Capture the cell that displays the provided text and extract its (x, y) central coordinate. 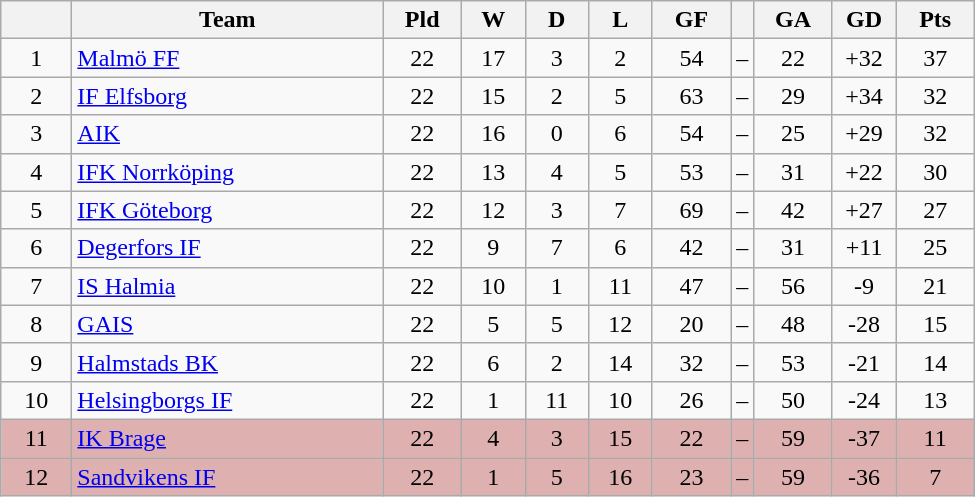
21 (936, 286)
0 (557, 134)
-24 (864, 400)
L (621, 20)
8 (36, 324)
26 (692, 400)
23 (692, 477)
29 (794, 96)
+11 (864, 248)
Pts (936, 20)
IFK Norrköping (228, 172)
63 (692, 96)
Team (228, 20)
+27 (864, 210)
GF (692, 20)
30 (936, 172)
Sandvikens IF (228, 477)
17 (493, 58)
Halmstads BK (228, 362)
AIK (228, 134)
IS Halmia (228, 286)
-37 (864, 438)
IF Elfsborg (228, 96)
+22 (864, 172)
+34 (864, 96)
37 (936, 58)
-28 (864, 324)
+32 (864, 58)
50 (794, 400)
Degerfors IF (228, 248)
69 (692, 210)
IK Brage (228, 438)
D (557, 20)
Pld (422, 20)
W (493, 20)
Helsingborgs IF (228, 400)
GD (864, 20)
Malmö FF (228, 58)
IFK Göteborg (228, 210)
+29 (864, 134)
-9 (864, 286)
GAIS (228, 324)
56 (794, 286)
27 (936, 210)
-21 (864, 362)
48 (794, 324)
-36 (864, 477)
GA (794, 20)
20 (692, 324)
47 (692, 286)
